Provide the (X, Y) coordinate of the cell's center where the given text is located.  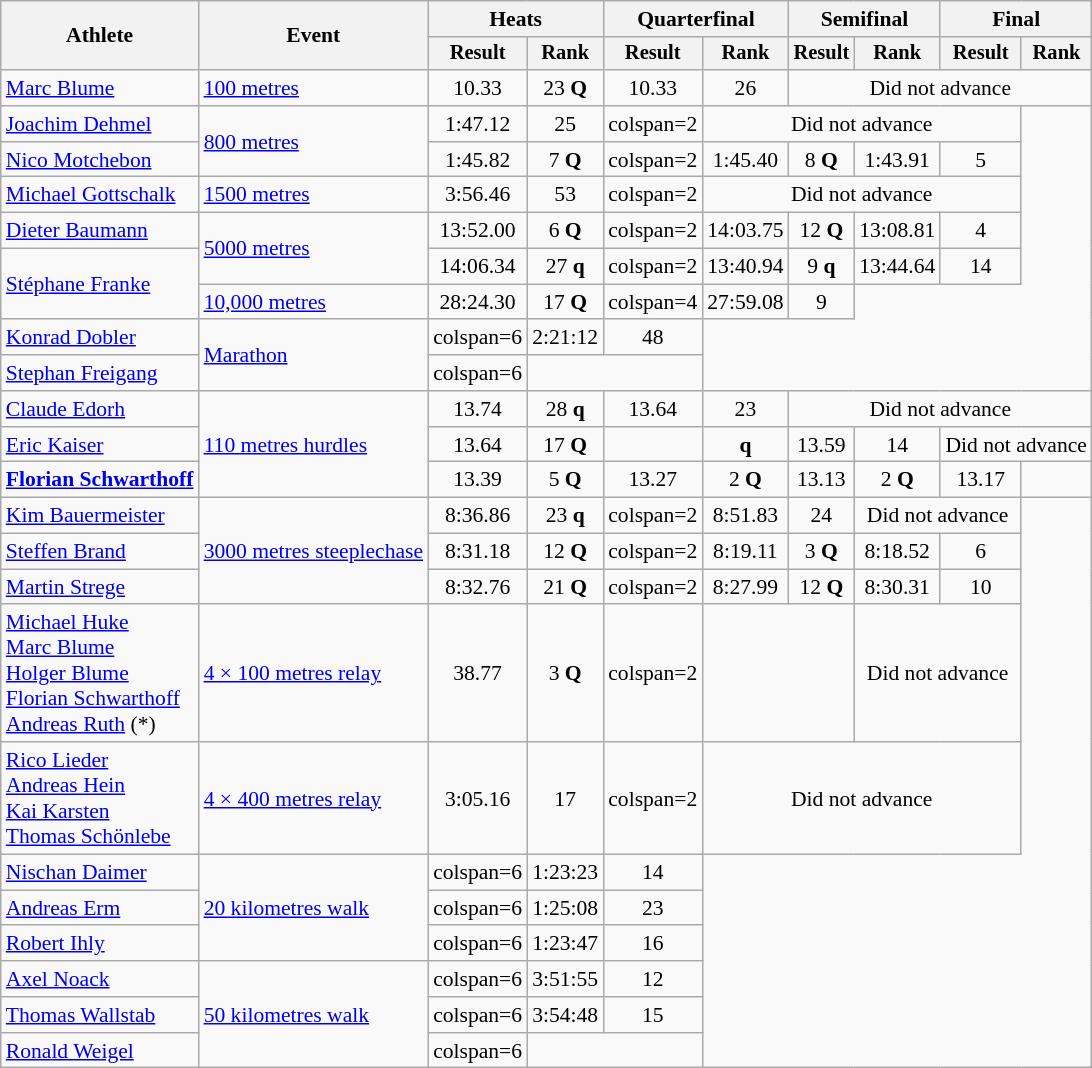
3:05.16 (478, 798)
Event (314, 36)
8:36.86 (478, 516)
16 (652, 944)
Michael HukeMarc BlumeHolger BlumeFlorian SchwarthoffAndreas Ruth (*) (100, 674)
10,000 metres (314, 302)
13.17 (980, 480)
Thomas Wallstab (100, 1015)
23 q (565, 516)
13.13 (822, 480)
13:08.81 (897, 231)
53 (565, 195)
Nischan Daimer (100, 873)
1:25:08 (565, 908)
9 (822, 302)
2:21:12 (565, 338)
13:40.94 (745, 267)
21 Q (565, 587)
14:06.34 (478, 267)
Steffen Brand (100, 552)
26 (745, 88)
Robert Ihly (100, 944)
17 (565, 798)
100 metres (314, 88)
Eric Kaiser (100, 445)
8 Q (822, 160)
Marathon (314, 356)
5 (980, 160)
Stephan Freigang (100, 373)
4 × 400 metres relay (314, 798)
Quarterfinal (696, 19)
Florian Schwarthoff (100, 480)
1:45.82 (478, 160)
3000 metres steeplechase (314, 552)
Final (1016, 19)
27 q (565, 267)
q (745, 445)
8:18.52 (897, 552)
Athlete (100, 36)
Nico Motchebon (100, 160)
20 kilometres walk (314, 908)
Michael Gottschalk (100, 195)
8:27.99 (745, 587)
Semifinal (865, 19)
14:03.75 (745, 231)
1:23:23 (565, 873)
8:51.83 (745, 516)
Konrad Dobler (100, 338)
50 kilometres walk (314, 1014)
3:54:48 (565, 1015)
7 Q (565, 160)
15 (652, 1015)
4 × 100 metres relay (314, 674)
13.74 (478, 409)
13:52.00 (478, 231)
3:51:55 (565, 979)
3:56.46 (478, 195)
colspan=4 (652, 302)
25 (565, 124)
Kim Bauermeister (100, 516)
Stéphane Franke (100, 284)
Heats (516, 19)
38.77 (478, 674)
Andreas Erm (100, 908)
800 metres (314, 142)
12 (652, 979)
1:47.12 (478, 124)
1:43.91 (897, 160)
9 q (822, 267)
8:32.76 (478, 587)
27:59.08 (745, 302)
8:31.18 (478, 552)
10 (980, 587)
5000 metres (314, 248)
13.27 (652, 480)
4 (980, 231)
Rico LiederAndreas HeinKai KarstenThomas Schönlebe (100, 798)
13.59 (822, 445)
24 (822, 516)
1:23:47 (565, 944)
Marc Blume (100, 88)
28:24.30 (478, 302)
13:44.64 (897, 267)
8:19.11 (745, 552)
Dieter Baumann (100, 231)
1500 metres (314, 195)
13.39 (478, 480)
5 Q (565, 480)
48 (652, 338)
Martin Strege (100, 587)
1:45.40 (745, 160)
6 Q (565, 231)
Axel Noack (100, 979)
28 q (565, 409)
110 metres hurdles (314, 444)
6 (980, 552)
Joachim Dehmel (100, 124)
23 Q (565, 88)
8:30.31 (897, 587)
Claude Edorh (100, 409)
